Output the (X, Y) coordinate of the center of the cell containing the given text.  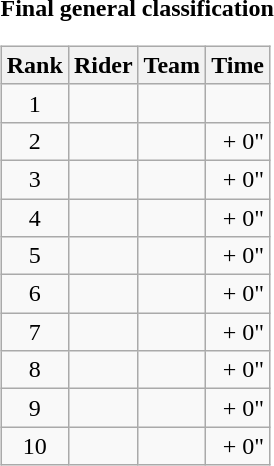
2 (34, 141)
Rank (34, 65)
4 (34, 217)
Time (238, 65)
3 (34, 179)
7 (34, 332)
10 (34, 446)
Rider (103, 65)
8 (34, 370)
Team (172, 65)
6 (34, 294)
5 (34, 256)
9 (34, 408)
1 (34, 103)
